Pinpoint the cell where the given text exists, returning its (x, y) midpoint coordinate. 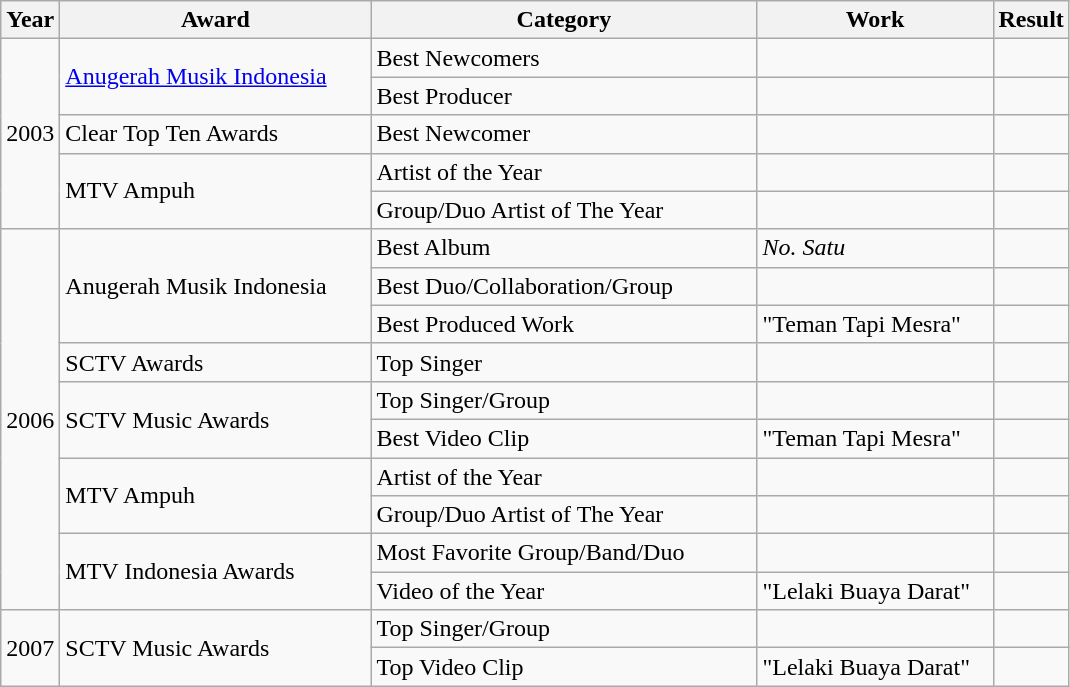
Category (564, 20)
Clear Top Ten Awards (216, 134)
Best Video Clip (564, 438)
Best Album (564, 248)
Best Produced Work (564, 324)
Video of the Year (564, 591)
Result (1031, 20)
SCTV Awards (216, 362)
Best Newcomers (564, 58)
Best Producer (564, 96)
Top Video Clip (564, 667)
Most Favorite Group/Band/Duo (564, 553)
Best Newcomer (564, 134)
2003 (30, 134)
2006 (30, 420)
Work (875, 20)
2007 (30, 648)
No. Satu (875, 248)
Top Singer (564, 362)
MTV Indonesia Awards (216, 572)
Year (30, 20)
Award (216, 20)
Best Duo/Collaboration/Group (564, 286)
